Determine the [X, Y] coordinate at the center of the cell enclosing the given text.  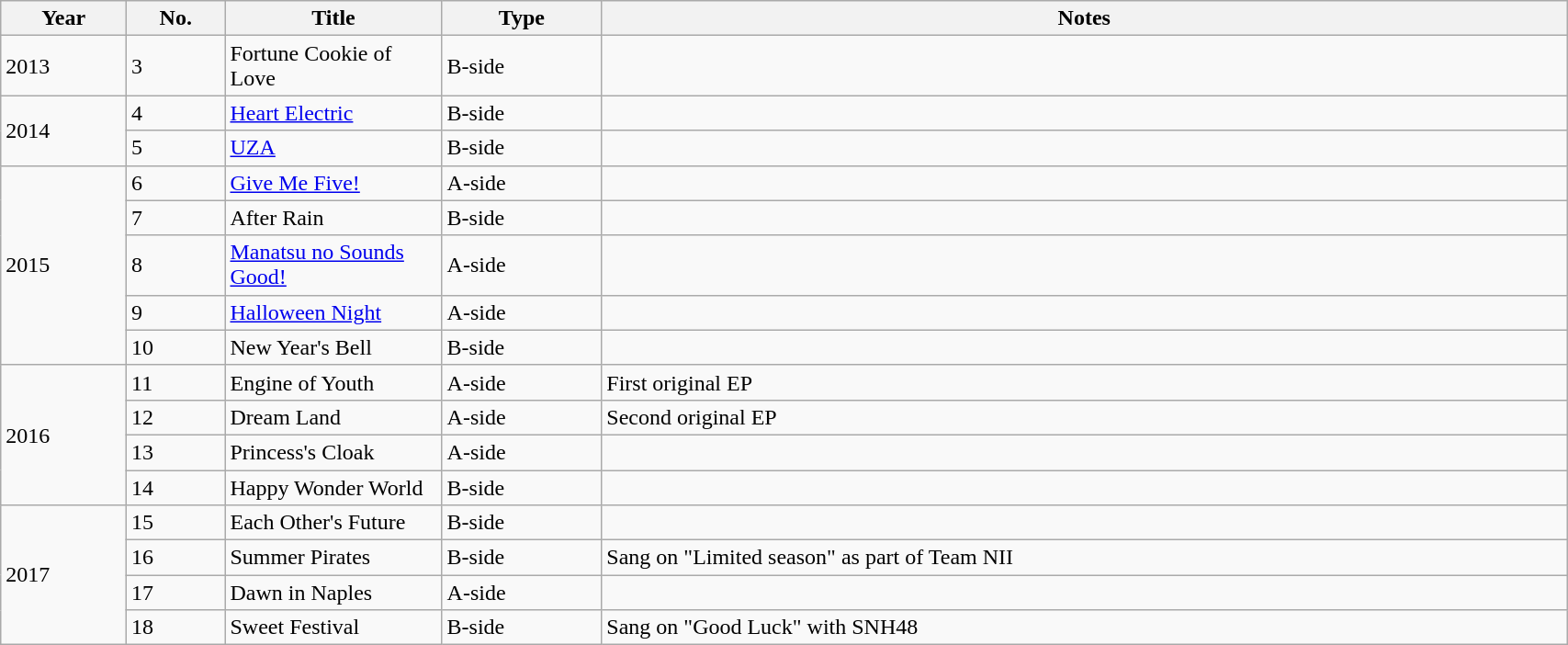
12 [176, 417]
First original EP [1084, 382]
18 [176, 628]
Sweet Festival [333, 628]
8 [176, 265]
9 [176, 312]
11 [176, 382]
Second original EP [1084, 417]
Dawn in Naples [333, 593]
13 [176, 452]
Princess's Cloak [333, 452]
Notes [1084, 18]
15 [176, 523]
Sang on "Good Luck" with SNH48 [1084, 628]
17 [176, 593]
No. [176, 18]
6 [176, 183]
5 [176, 148]
2013 [64, 66]
Dream Land [333, 417]
10 [176, 347]
2017 [64, 575]
Halloween Night [333, 312]
UZA [333, 148]
Year [64, 18]
Happy Wonder World [333, 488]
4 [176, 113]
2015 [64, 265]
Fortune Cookie of Love [333, 66]
Sang on "Limited season" as part of Team NII [1084, 558]
Heart Electric [333, 113]
Title [333, 18]
Each Other's Future [333, 523]
New Year's Bell [333, 347]
Engine of Youth [333, 382]
7 [176, 218]
Summer Pirates [333, 558]
16 [176, 558]
14 [176, 488]
Give Me Five! [333, 183]
2016 [64, 435]
After Rain [333, 218]
3 [176, 66]
Type [522, 18]
Manatsu no Sounds Good! [333, 265]
2014 [64, 130]
